Search for the cell housing the specified text and yield its [X, Y] center coordinate. 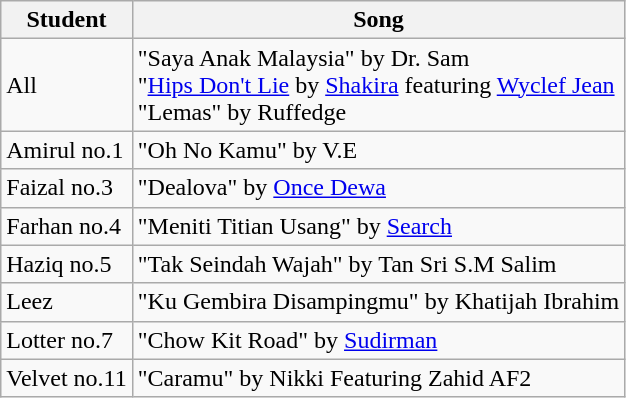
"Saya Anak Malaysia" by Dr. Sam "Hips Don't Lie by Shakira featuring Wyclef Jean "Lemas" by Ruffedge [378, 85]
"Tak Seindah Wajah" by Tan Sri S.M Salim [378, 264]
Farhan no.4 [66, 226]
Amirul no.1 [66, 150]
"Chow Kit Road" by Sudirman [378, 340]
"Meniti Titian Usang" by Search [378, 226]
"Dealova" by Once Dewa [378, 188]
Faizal no.3 [66, 188]
Student [66, 20]
Lotter no.7 [66, 340]
Leez [66, 302]
"Caramu" by Nikki Featuring Zahid AF2 [378, 378]
"Ku Gembira Disampingmu" by Khatijah Ibrahim [378, 302]
All [66, 85]
Velvet no.11 [66, 378]
Song [378, 20]
"Oh No Kamu" by V.E [378, 150]
Haziq no.5 [66, 264]
